Output the (X, Y) coordinate of the center of the cell containing the given text.  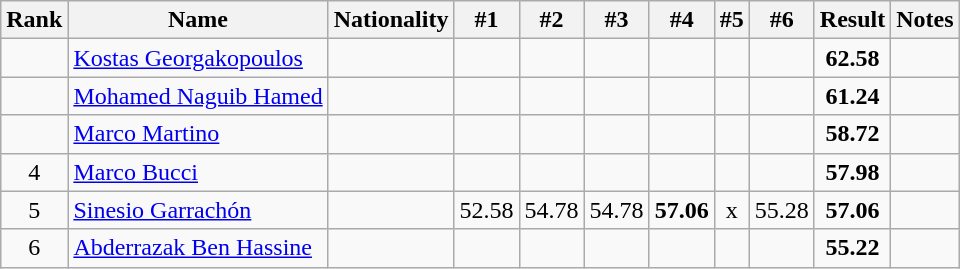
55.28 (782, 210)
Marco Martino (198, 134)
6 (34, 248)
57.98 (852, 172)
Abderrazak Ben Hassine (198, 248)
52.58 (486, 210)
55.22 (852, 248)
#5 (732, 20)
Result (852, 20)
#6 (782, 20)
Rank (34, 20)
Mohamed Naguib Hamed (198, 96)
Sinesio Garrachón (198, 210)
x (732, 210)
62.58 (852, 58)
#2 (552, 20)
58.72 (852, 134)
61.24 (852, 96)
5 (34, 210)
Kostas Georgakopoulos (198, 58)
Name (198, 20)
4 (34, 172)
#4 (682, 20)
#3 (616, 20)
Nationality (391, 20)
#1 (486, 20)
Marco Bucci (198, 172)
Notes (925, 20)
